Pinpoint the cell where the given text exists, returning its [X, Y] midpoint coordinate. 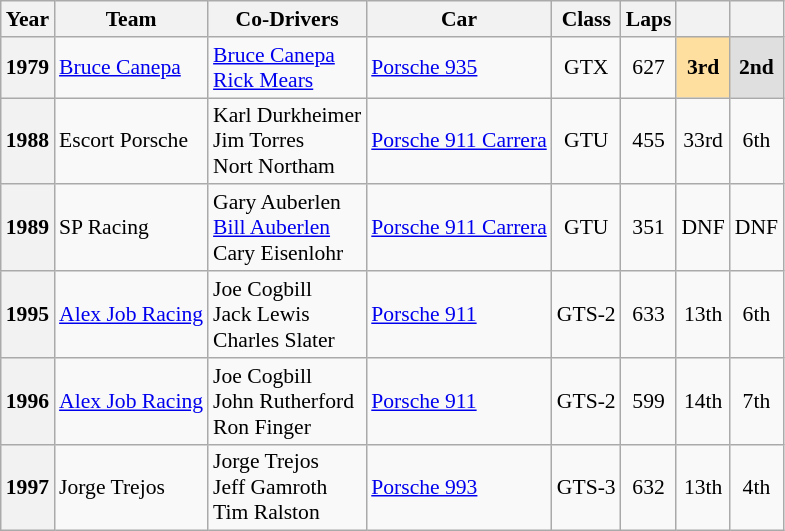
1997 [28, 488]
1988 [28, 142]
Porsche 935 [459, 68]
GTS-3 [586, 488]
Team [131, 19]
Car [459, 19]
Class [586, 19]
GTX [586, 68]
Joe Cogbill John Rutherford Ron Finger [287, 402]
627 [649, 68]
2nd [756, 68]
7th [756, 402]
SP Racing [131, 228]
351 [649, 228]
14th [702, 402]
Porsche 993 [459, 488]
1996 [28, 402]
Karl Durkheimer Jim Torres Nort Northam [287, 142]
Jorge Trejos [131, 488]
Year [28, 19]
Bruce Canepa [131, 68]
4th [756, 488]
3rd [702, 68]
Escort Porsche [131, 142]
632 [649, 488]
Gary Auberlen Bill Auberlen Cary Eisenlohr [287, 228]
455 [649, 142]
599 [649, 402]
Laps [649, 19]
Bruce Canepa Rick Mears [287, 68]
633 [649, 314]
Co-Drivers [287, 19]
1995 [28, 314]
33rd [702, 142]
Jorge Trejos Jeff Gamroth Tim Ralston [287, 488]
1989 [28, 228]
1979 [28, 68]
Joe Cogbill Jack Lewis Charles Slater [287, 314]
